Extract the [x, y] coordinate from the center of the cell holding the provided text.  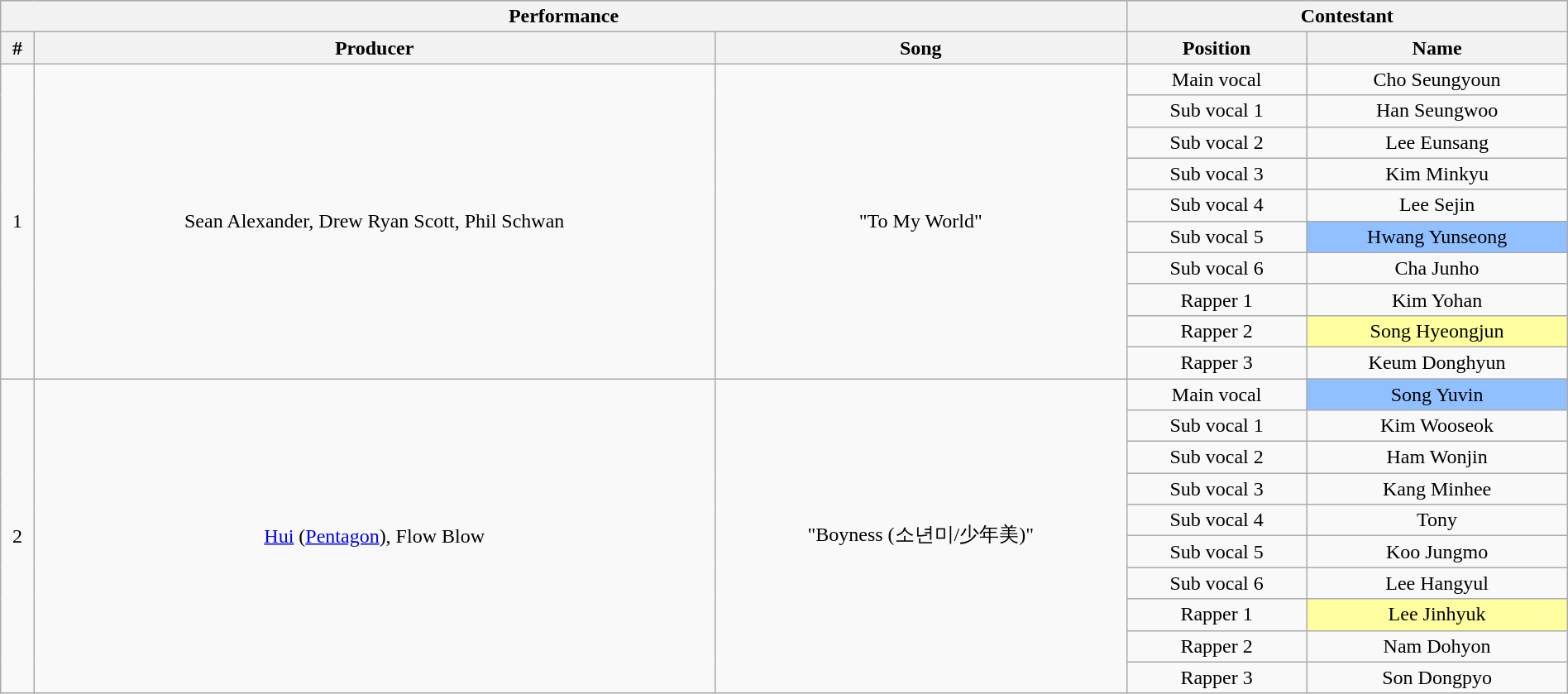
Kang Minhee [1437, 489]
Keum Donghyun [1437, 362]
"To My World" [920, 222]
Hwang Yunseong [1437, 237]
Lee Hangyul [1437, 583]
Tony [1437, 520]
Kim Yohan [1437, 299]
Lee Eunsang [1437, 142]
Cho Seungyoun [1437, 79]
Kim Minkyu [1437, 174]
Cha Junho [1437, 268]
Nam Dohyon [1437, 646]
Song Hyeongjun [1437, 331]
Name [1437, 48]
"Boyness (소년미/少年美)" [920, 536]
Sean Alexander, Drew Ryan Scott, Phil Schwan [374, 222]
Koo Jungmo [1437, 552]
Song [920, 48]
1 [17, 222]
Lee Jinhyuk [1437, 615]
Lee Sejin [1437, 205]
2 [17, 536]
Han Seungwoo [1437, 111]
Son Dongpyo [1437, 677]
Song Yuvin [1437, 395]
Hui (Pentagon), Flow Blow [374, 536]
# [17, 48]
Contestant [1346, 17]
Ham Wonjin [1437, 457]
Performance [564, 17]
Producer [374, 48]
Kim Wooseok [1437, 426]
Position [1217, 48]
